From the cell containing the given text, extract its center point as (x, y) coordinate. 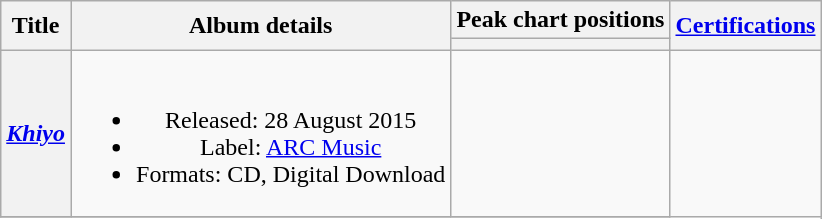
Certifications (746, 26)
Album details (260, 26)
Title (36, 26)
Peak chart positions (560, 20)
Khiyo (36, 134)
Released: 28 August 2015Label: ARC MusicFormats: CD, Digital Download (260, 134)
